Scan for the cell matching the given text and deliver its [X, Y] coordinate at center. 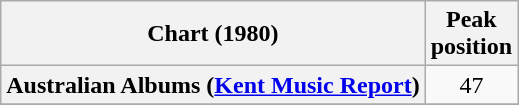
Peakposition [471, 34]
47 [471, 85]
Chart (1980) [213, 34]
Australian Albums (Kent Music Report) [213, 85]
